Determine the (X, Y) coordinate at the center of the cell enclosing the given text.  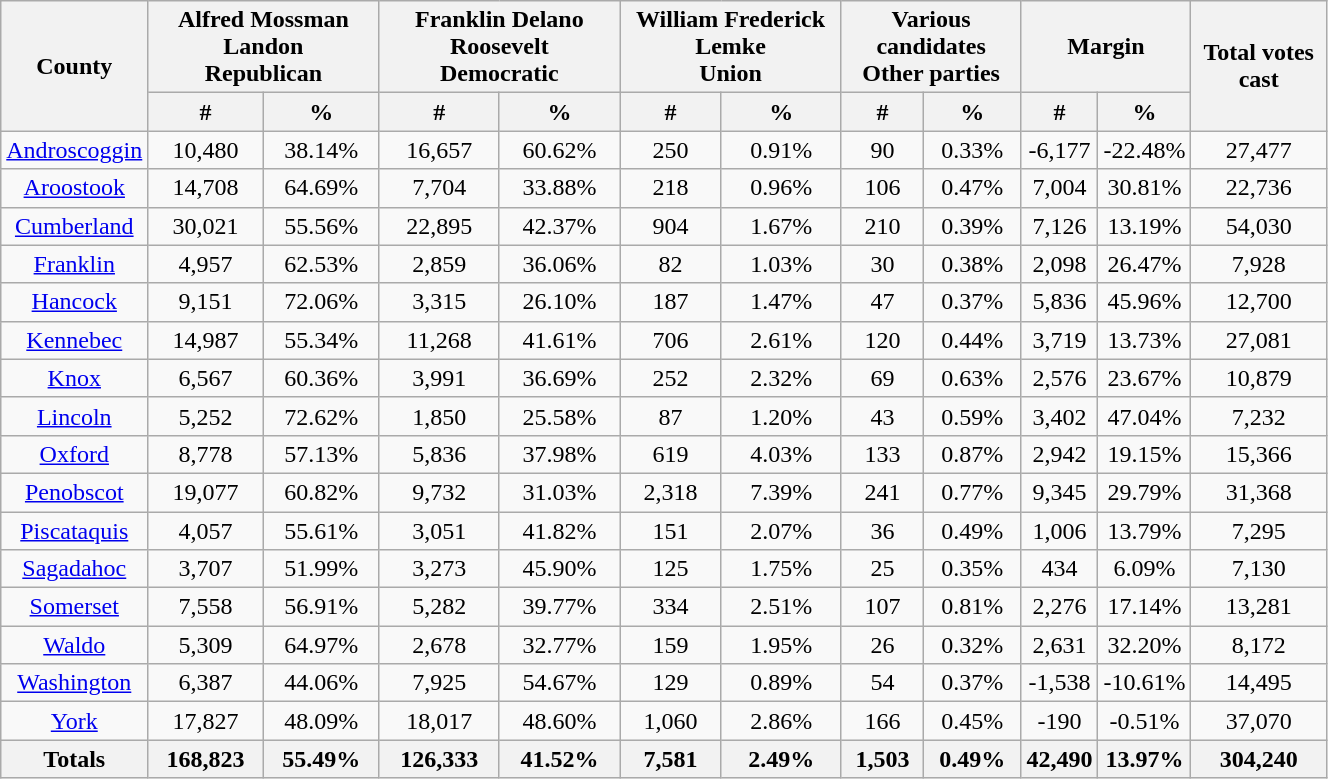
62.53% (321, 264)
36.69% (559, 378)
129 (670, 683)
3,402 (1060, 416)
55.49% (321, 759)
16,657 (439, 150)
42.37% (559, 226)
1.47% (781, 302)
54.67% (559, 683)
2.49% (781, 759)
64.97% (321, 645)
13,281 (1258, 607)
22,736 (1258, 188)
19,077 (206, 492)
2.86% (781, 721)
15,366 (1258, 454)
133 (882, 454)
2.61% (781, 340)
3,315 (439, 302)
26 (882, 645)
Various candidatesOther parties (931, 47)
11,268 (439, 340)
Aroostook (74, 188)
Oxford (74, 454)
41.61% (559, 340)
Somerset (74, 607)
304,240 (1258, 759)
30 (882, 264)
0.38% (972, 264)
26.10% (559, 302)
3,707 (206, 569)
13.19% (1144, 226)
32.20% (1144, 645)
7,295 (1258, 531)
1.75% (781, 569)
27,477 (1258, 150)
2,678 (439, 645)
45.90% (559, 569)
0.87% (972, 454)
107 (882, 607)
10,480 (206, 150)
9,732 (439, 492)
55.34% (321, 340)
47 (882, 302)
36 (882, 531)
29.79% (1144, 492)
27,081 (1258, 340)
William Frederick LemkeUnion (731, 47)
0.89% (781, 683)
48.60% (559, 721)
Androscoggin (74, 150)
4.03% (781, 454)
0.39% (972, 226)
54,030 (1258, 226)
38.14% (321, 150)
0.44% (972, 340)
22,895 (439, 226)
1,850 (439, 416)
19.15% (1144, 454)
37,070 (1258, 721)
8,778 (206, 454)
3,991 (439, 378)
9,151 (206, 302)
-10.61% (1144, 683)
26.47% (1144, 264)
5,309 (206, 645)
7.39% (781, 492)
13.73% (1144, 340)
7,232 (1258, 416)
7,581 (670, 759)
0.63% (972, 378)
334 (670, 607)
Margin (1106, 47)
87 (670, 416)
36.06% (559, 264)
90 (882, 150)
4,957 (206, 264)
13.97% (1144, 759)
0.77% (972, 492)
0.81% (972, 607)
41.52% (559, 759)
9,345 (1060, 492)
72.06% (321, 302)
32.77% (559, 645)
1,006 (1060, 531)
Lincoln (74, 416)
Washington (74, 683)
60.36% (321, 378)
55.56% (321, 226)
619 (670, 454)
2,576 (1060, 378)
Franklin Delano RooseveltDemocratic (500, 47)
0.59% (972, 416)
42,490 (1060, 759)
1,503 (882, 759)
5,282 (439, 607)
39.77% (559, 607)
County (74, 66)
14,495 (1258, 683)
-1,538 (1060, 683)
7,558 (206, 607)
31.03% (559, 492)
56.91% (321, 607)
7,928 (1258, 264)
-190 (1060, 721)
2,276 (1060, 607)
82 (670, 264)
44.06% (321, 683)
17,827 (206, 721)
Waldo (74, 645)
2,859 (439, 264)
7,925 (439, 683)
3,051 (439, 531)
41.82% (559, 531)
31,368 (1258, 492)
5,252 (206, 416)
252 (670, 378)
Piscataquis (74, 531)
14,708 (206, 188)
25.58% (559, 416)
1,060 (670, 721)
Totals (74, 759)
48.09% (321, 721)
1.95% (781, 645)
0.33% (972, 150)
51.99% (321, 569)
168,823 (206, 759)
151 (670, 531)
210 (882, 226)
30.81% (1144, 188)
69 (882, 378)
Cumberland (74, 226)
45.96% (1144, 302)
23.67% (1144, 378)
60.82% (321, 492)
125 (670, 569)
434 (1060, 569)
Penobscot (74, 492)
54 (882, 683)
4,057 (206, 531)
2,942 (1060, 454)
706 (670, 340)
2,318 (670, 492)
3,273 (439, 569)
Alfred Mossman LandonRepublican (264, 47)
0.91% (781, 150)
Franklin (74, 264)
7,704 (439, 188)
72.62% (321, 416)
0.96% (781, 188)
2,098 (1060, 264)
25 (882, 569)
126,333 (439, 759)
1.03% (781, 264)
37.98% (559, 454)
12,700 (1258, 302)
0.32% (972, 645)
Sagadahoc (74, 569)
0.45% (972, 721)
14,987 (206, 340)
47.04% (1144, 416)
18,017 (439, 721)
7,130 (1258, 569)
Total votes cast (1258, 66)
57.13% (321, 454)
218 (670, 188)
Hancock (74, 302)
Kennebec (74, 340)
43 (882, 416)
1.67% (781, 226)
60.62% (559, 150)
55.61% (321, 531)
187 (670, 302)
6,567 (206, 378)
Knox (74, 378)
-22.48% (1144, 150)
159 (670, 645)
2.32% (781, 378)
6.09% (1144, 569)
13.79% (1144, 531)
33.88% (559, 188)
-0.51% (1144, 721)
-6,177 (1060, 150)
17.14% (1144, 607)
2.07% (781, 531)
2,631 (1060, 645)
106 (882, 188)
7,004 (1060, 188)
241 (882, 492)
7,126 (1060, 226)
166 (882, 721)
2.51% (781, 607)
0.35% (972, 569)
3,719 (1060, 340)
York (74, 721)
120 (882, 340)
8,172 (1258, 645)
250 (670, 150)
6,387 (206, 683)
1.20% (781, 416)
64.69% (321, 188)
10,879 (1258, 378)
30,021 (206, 226)
904 (670, 226)
0.47% (972, 188)
